Capture the cell that displays the provided text and extract its (x, y) central coordinate. 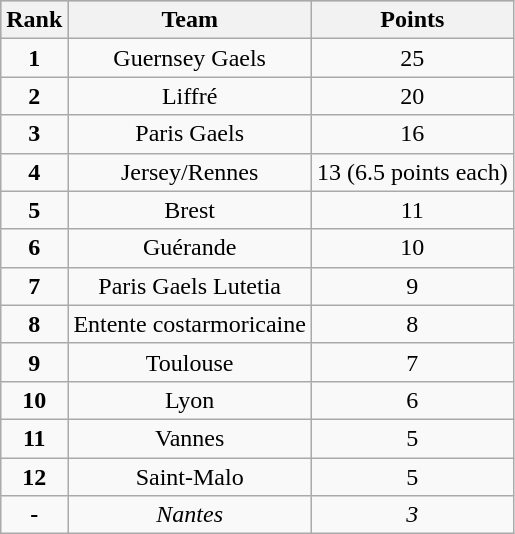
Paris Gaels Lutetia (190, 286)
Entente costarmoricaine (190, 324)
Nantes (190, 515)
Points (412, 20)
2 (34, 96)
4 (34, 172)
20 (412, 96)
Rank (34, 20)
Vannes (190, 438)
Toulouse (190, 362)
Jersey/Rennes (190, 172)
Brest (190, 210)
Paris Gaels (190, 134)
1 (34, 58)
Saint-Malo (190, 477)
Guérande (190, 248)
25 (412, 58)
12 (34, 477)
Lyon (190, 400)
13 (6.5 points each) (412, 172)
Team (190, 20)
- (34, 515)
Liffré (190, 96)
16 (412, 134)
Guernsey Gaels (190, 58)
